Capture the cell that displays the provided text and extract its (x, y) central coordinate. 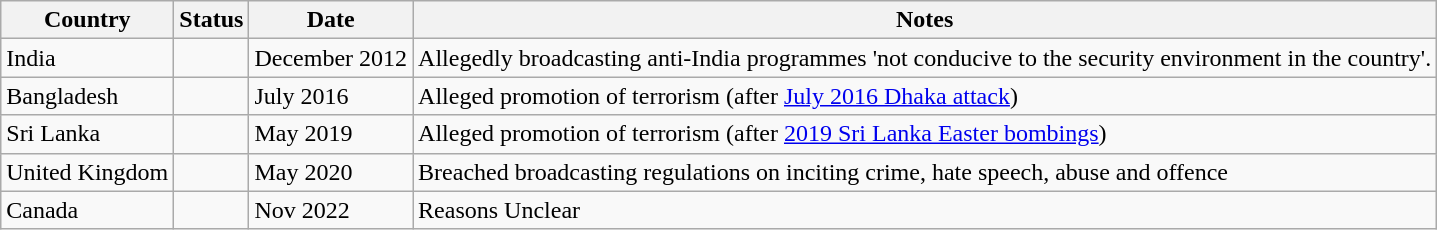
December 2012 (331, 58)
Canada (88, 210)
July 2016 (331, 96)
Alleged promotion of terrorism (after July 2016 Dhaka attack) (925, 96)
Bangladesh (88, 96)
Country (88, 20)
India (88, 58)
United Kingdom (88, 172)
Nov 2022 (331, 210)
Date (331, 20)
Status (212, 20)
Sri Lanka (88, 134)
May 2020 (331, 172)
Breached broadcasting regulations on inciting crime, hate speech, abuse and offence (925, 172)
Notes (925, 20)
May 2019 (331, 134)
Alleged promotion of terrorism (after 2019 Sri Lanka Easter bombings) (925, 134)
Reasons Unclear (925, 210)
Allegedly broadcasting anti-India programmes 'not conducive to the security environment in the country'. (925, 58)
